Return [x, y] of the center of cell containing provided text 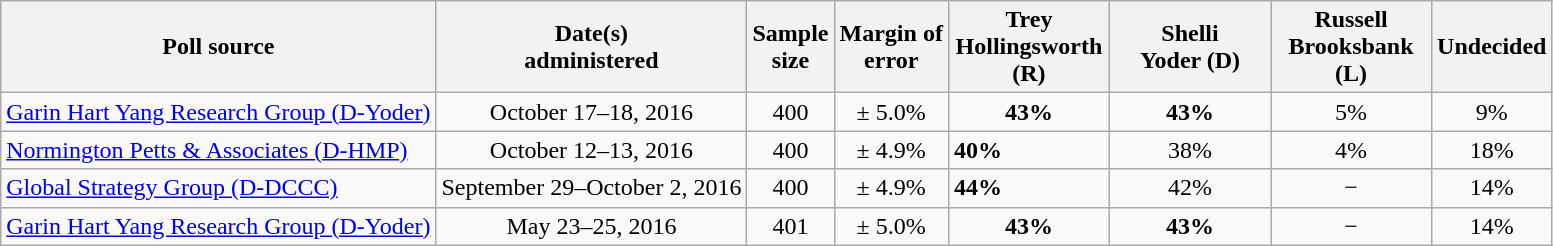
18% [1492, 150]
Date(s)administered [592, 47]
Normington Petts & Associates (D-HMP) [218, 150]
Margin oferror [891, 47]
RussellBrooksbank (L) [1352, 47]
44% [1028, 188]
42% [1190, 188]
40% [1028, 150]
38% [1190, 150]
Undecided [1492, 47]
October 12–13, 2016 [592, 150]
September 29–October 2, 2016 [592, 188]
ShelliYoder (D) [1190, 47]
Poll source [218, 47]
Samplesize [790, 47]
October 17–18, 2016 [592, 112]
TreyHollingsworth (R) [1028, 47]
9% [1492, 112]
5% [1352, 112]
May 23–25, 2016 [592, 226]
4% [1352, 150]
401 [790, 226]
Global Strategy Group (D-DCCC) [218, 188]
